Output the (x, y) coordinate of the center of the cell containing the given text.  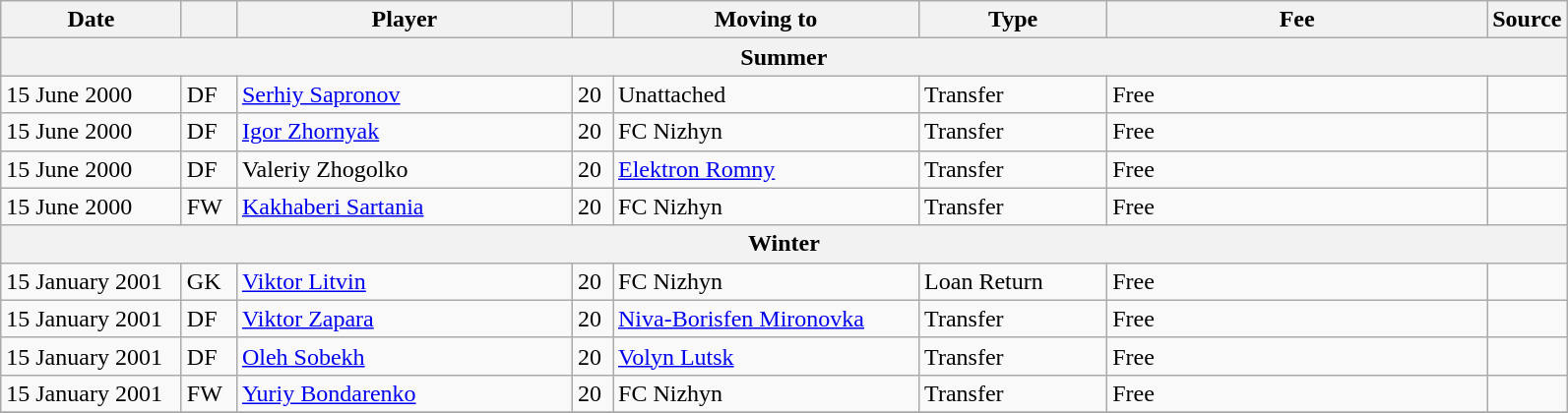
Viktor Litvin (404, 281)
Loan Return (1014, 281)
Summer (784, 57)
Niva-Borisfen Mironovka (766, 319)
Type (1014, 20)
GK (209, 281)
Winter (784, 244)
Source (1528, 20)
Fee (1297, 20)
Player (404, 20)
Oleh Sobekh (404, 356)
Volyn Lutsk (766, 356)
Unattached (766, 94)
Valeriy Zhogolko (404, 169)
Elektron Romny (766, 169)
Yuriy Bondarenko (404, 393)
Moving to (766, 20)
Igor Zhornyak (404, 132)
Viktor Zapara (404, 319)
Serhiy Sapronov (404, 94)
Date (92, 20)
Kakhaberi Sartania (404, 206)
